Pinpoint the cell where the given text exists, returning its (x, y) midpoint coordinate. 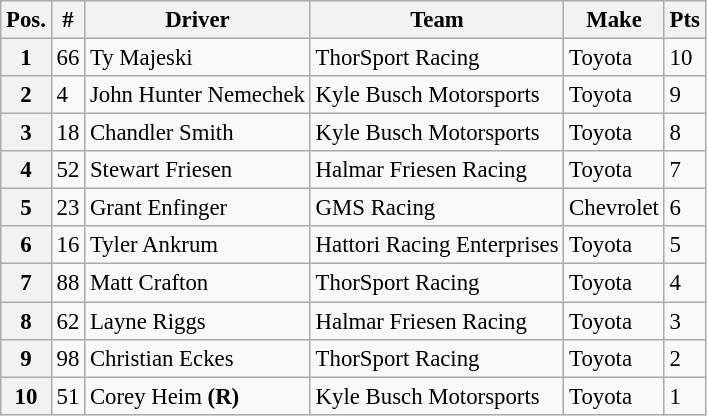
# (68, 20)
Matt Crafton (198, 283)
Hattori Racing Enterprises (437, 245)
23 (68, 208)
Grant Enfinger (198, 208)
GMS Racing (437, 208)
Corey Heim (R) (198, 396)
Team (437, 20)
Chandler Smith (198, 133)
Layne Riggs (198, 321)
52 (68, 170)
Driver (198, 20)
Chevrolet (614, 208)
John Hunter Nemechek (198, 95)
18 (68, 133)
51 (68, 396)
Pts (684, 20)
Pos. (26, 20)
16 (68, 245)
Stewart Friesen (198, 170)
88 (68, 283)
Tyler Ankrum (198, 245)
98 (68, 358)
66 (68, 58)
Ty Majeski (198, 58)
62 (68, 321)
Make (614, 20)
Christian Eckes (198, 358)
